Locate the cell with the specified text and output its (X, Y) center coordinate. 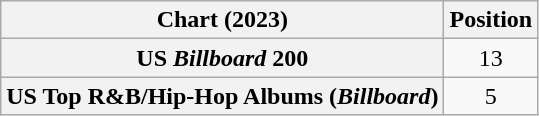
US Top R&B/Hip-Hop Albums (Billboard) (222, 96)
Chart (2023) (222, 20)
5 (491, 96)
Position (491, 20)
US Billboard 200 (222, 58)
13 (491, 58)
